Return the (x, y) coordinate for the center point of the cell that contains the specified text.  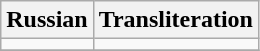
Russian (47, 20)
Transliteration (176, 20)
